Extract the [X, Y] coordinate from the center of the cell holding the provided text.  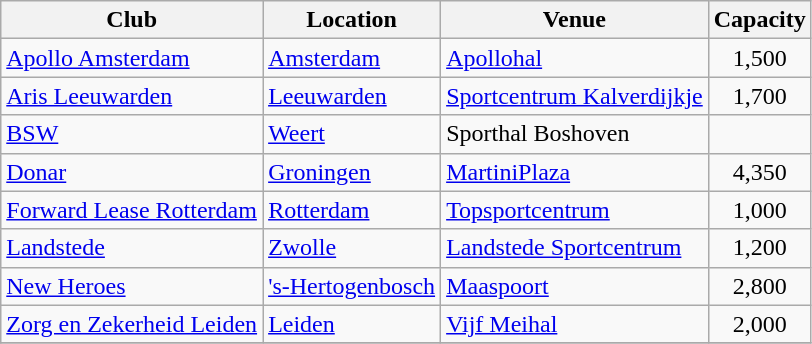
Rotterdam [352, 210]
Leiden [352, 324]
Landstede [132, 248]
New Heroes [132, 286]
Apollohal [575, 58]
Landstede Sportcentrum [575, 248]
MartiniPlaza [575, 172]
Sportcentrum Kalverdijkje [575, 96]
Sporthal Boshoven [575, 134]
BSW [132, 134]
Vijf Meihal [575, 324]
Leeuwarden [352, 96]
1,000 [760, 210]
Groningen [352, 172]
Weert [352, 134]
Donar [132, 172]
1,500 [760, 58]
Topsportcentrum [575, 210]
1,200 [760, 248]
Zorg en Zekerheid Leiden [132, 324]
Apollo Amsterdam [132, 58]
Aris Leeuwarden [132, 96]
Venue [575, 20]
2,000 [760, 324]
Amsterdam [352, 58]
Zwolle [352, 248]
Forward Lease Rotterdam [132, 210]
1,700 [760, 96]
Maaspoort [575, 286]
Club [132, 20]
Capacity [760, 20]
Location [352, 20]
4,350 [760, 172]
2,800 [760, 286]
's-Hertogenbosch [352, 286]
